Determine the [x, y] coordinate at the center of the cell enclosing the given text.  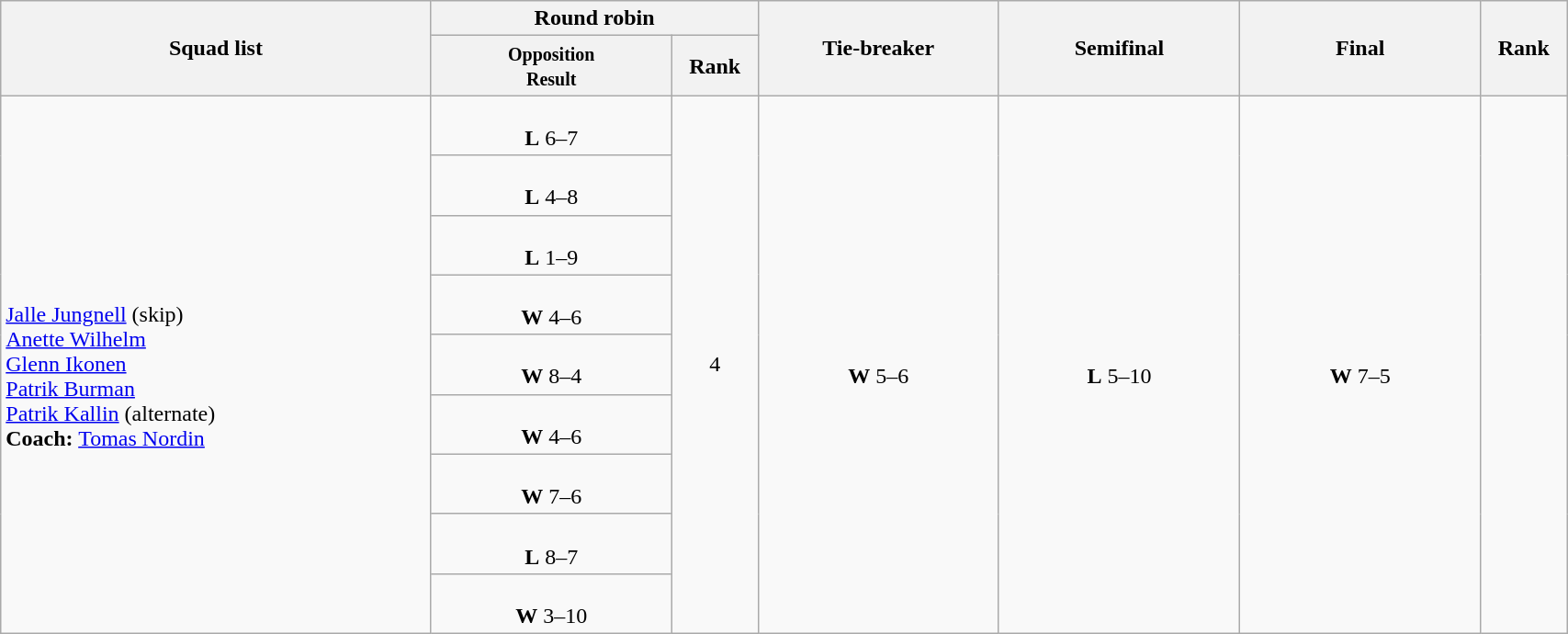
Final [1360, 48]
Round robin [594, 18]
Jalle Jungnell (skip)Anette WilhelmGlenn IkonenPatrik BurmanPatrik Kallin (alternate)Coach: Tomas Nordin [216, 365]
L 5–10 [1119, 365]
L 4–8 [551, 186]
W 5–6 [878, 365]
4 [715, 365]
L 8–7 [551, 544]
L 1–9 [551, 244]
Squad list [216, 48]
W 7–6 [551, 483]
W 7–5 [1360, 365]
Semifinal [1119, 48]
Tie-breaker [878, 48]
L 6–7 [551, 125]
OppositionResult [551, 66]
W 3–10 [551, 603]
W 8–4 [551, 364]
